Scan for the cell matching the given text and deliver its [X, Y] coordinate at center. 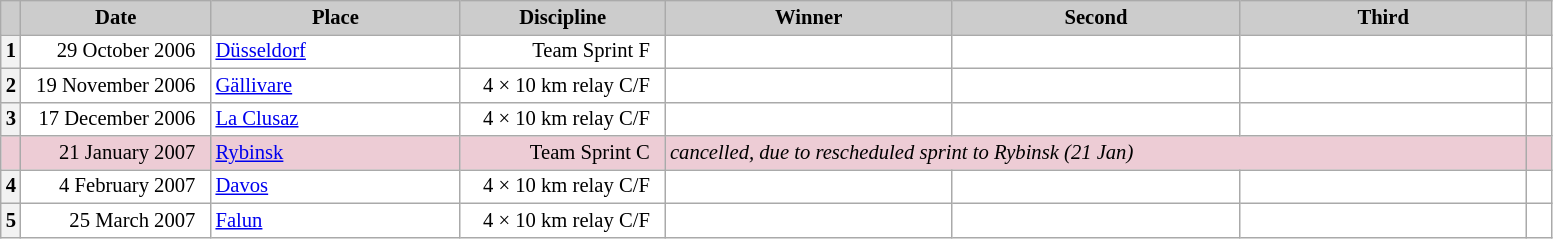
4 February 2007 [116, 186]
25 March 2007 [116, 220]
cancelled, due to rescheduled sprint to Rybinsk (21 Jan) [1096, 153]
3 [11, 119]
29 October 2006 [116, 51]
5 [11, 220]
Falun [336, 220]
2 [11, 85]
17 December 2006 [116, 119]
Team Sprint F [562, 51]
Second [1096, 17]
1 [11, 51]
21 January 2007 [116, 153]
La Clusaz [336, 119]
4 [11, 186]
Davos [336, 186]
Düsseldorf [336, 51]
Place [336, 17]
Team Sprint C [562, 153]
Discipline [562, 17]
19 November 2006 [116, 85]
Rybinsk [336, 153]
Gällivare [336, 85]
Winner [808, 17]
Date [116, 17]
Third [1384, 17]
